Provide the [X, Y] coordinate of the cell's center where the given text is located.  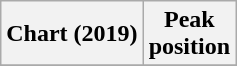
Peakposition [189, 34]
Chart (2019) [72, 34]
